Determine the [X, Y] coordinate at the center of the cell enclosing the given text.  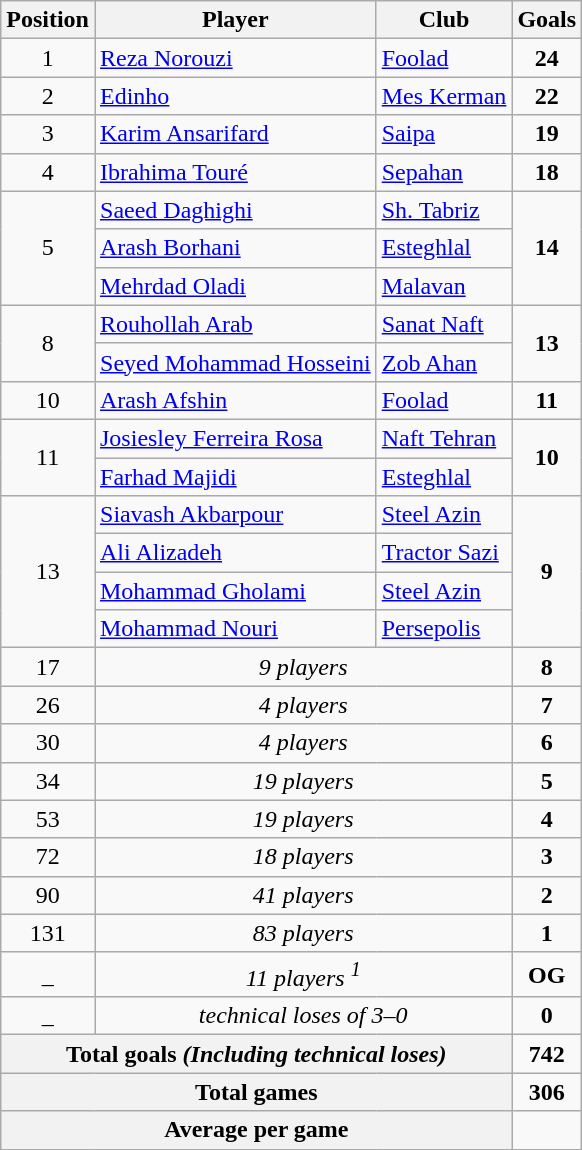
17 [48, 667]
83 players [302, 933]
Seyed Mohammad Hosseini [235, 362]
Malavan [444, 286]
technical loses of 3–0 [302, 1016]
24 [547, 58]
Ali Alizadeh [235, 553]
18 players [302, 857]
14 [547, 248]
Position [48, 20]
30 [48, 743]
Edinho [235, 96]
72 [48, 857]
Saeed Daghighi [235, 210]
Mehrdad Oladi [235, 286]
Total games [256, 1092]
Naft Tehran [444, 438]
Arash Borhani [235, 248]
Goals [547, 20]
Siavash Akbarpour [235, 515]
Total goals (Including technical loses) [256, 1054]
6 [547, 743]
OG [547, 974]
Tractor Sazi [444, 553]
306 [547, 1092]
Rouhollah Arab [235, 324]
Player [235, 20]
90 [48, 895]
Sanat Naft [444, 324]
53 [48, 819]
Mohammad Gholami [235, 591]
0 [547, 1016]
Ibrahima Touré [235, 172]
Farhad Majidi [235, 477]
34 [48, 781]
18 [547, 172]
22 [547, 96]
131 [48, 933]
Sh. Tabriz [444, 210]
742 [547, 1054]
11 players 1 [302, 974]
7 [547, 705]
Sepahan [444, 172]
Saipa [444, 134]
19 [547, 134]
41 players [302, 895]
Persepolis [444, 629]
Reza Norouzi [235, 58]
26 [48, 705]
Josiesley Ferreira Rosa [235, 438]
Karim Ansarifard [235, 134]
9 [547, 572]
Mohammad Nouri [235, 629]
Arash Afshin [235, 400]
Club [444, 20]
Zob Ahan [444, 362]
Mes Kerman [444, 96]
Average per game [256, 1130]
9 players [302, 667]
